Scan for the cell matching the given text and deliver its [x, y] coordinate at center. 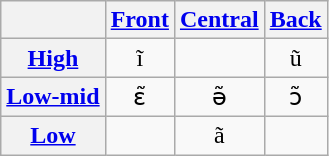
ĩ [140, 58]
High [53, 58]
Low-mid [53, 97]
ũ [296, 58]
Back [296, 20]
ɛ̃ [140, 97]
ã [219, 135]
Low [53, 135]
ə̃ [219, 97]
Front [140, 20]
ɔ̃ [296, 97]
Central [219, 20]
